Determine the (x, y) coordinate at the center of the cell enclosing the given text.  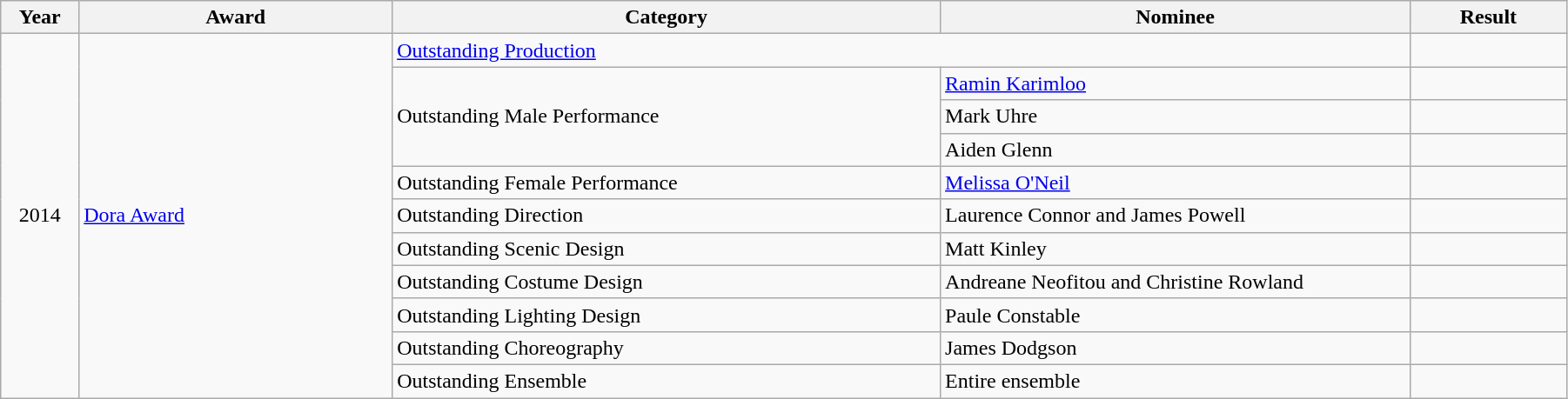
Award (236, 17)
Entire ensemble (1176, 381)
Outstanding Lighting Design (667, 315)
Matt Kinley (1176, 249)
Category (667, 17)
Melissa O'Neil (1176, 183)
Outstanding Choreography (667, 348)
Aiden Glenn (1176, 150)
Mark Uhre (1176, 116)
Outstanding Costume Design (667, 282)
Outstanding Direction (667, 216)
Dora Award (236, 216)
Outstanding Production (901, 50)
Outstanding Female Performance (667, 183)
Andreane Neofitou and Christine Rowland (1176, 282)
Outstanding Male Performance (667, 116)
Year (40, 17)
Outstanding Ensemble (667, 381)
Nominee (1176, 17)
Laurence Connor and James Powell (1176, 216)
2014 (40, 216)
Outstanding Scenic Design (667, 249)
Result (1488, 17)
Paule Constable (1176, 315)
Ramin Karimloo (1176, 83)
James Dodgson (1176, 348)
